Return the [x, y] coordinate for the center point of the cell that contains the specified text.  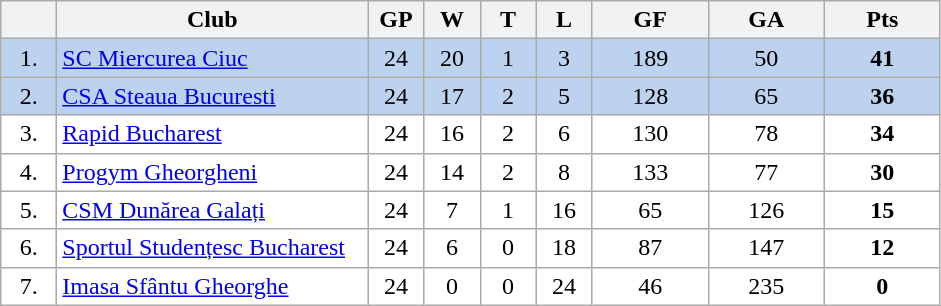
128 [650, 96]
87 [650, 248]
8 [564, 172]
126 [766, 210]
3. [29, 134]
46 [650, 286]
7. [29, 286]
2. [29, 96]
CSM Dunărea Galați [212, 210]
147 [766, 248]
189 [650, 58]
Rapid Bucharest [212, 134]
GP [396, 20]
34 [882, 134]
CSA Steaua Bucuresti [212, 96]
36 [882, 96]
77 [766, 172]
3 [564, 58]
133 [650, 172]
6. [29, 248]
GF [650, 20]
15 [882, 210]
1. [29, 58]
14 [452, 172]
Imasa Sfântu Gheorghe [212, 286]
17 [452, 96]
Club [212, 20]
12 [882, 248]
Pts [882, 20]
235 [766, 286]
Progym Gheorgheni [212, 172]
T [508, 20]
GA [766, 20]
30 [882, 172]
130 [650, 134]
41 [882, 58]
L [564, 20]
20 [452, 58]
Sportul Studențesc Bucharest [212, 248]
7 [452, 210]
W [452, 20]
4. [29, 172]
78 [766, 134]
50 [766, 58]
5 [564, 96]
5. [29, 210]
18 [564, 248]
SC Miercurea Ciuc [212, 58]
